Scan for the cell matching the given text and deliver its [X, Y] coordinate at center. 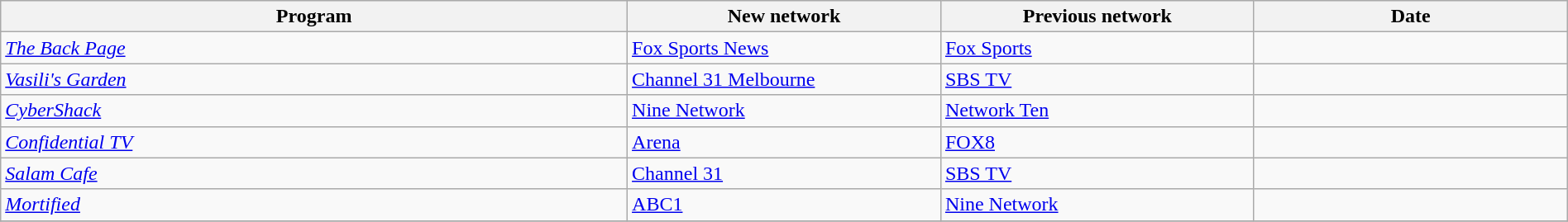
Arena [784, 142]
Program [314, 17]
Fox Sports News [784, 48]
Mortified [314, 205]
Date [1411, 17]
Network Ten [1097, 111]
Confidential TV [314, 142]
Previous network [1097, 17]
Channel 31 [784, 173]
ABC1 [784, 205]
New network [784, 17]
Fox Sports [1097, 48]
Vasili's Garden [314, 79]
Channel 31 Melbourne [784, 79]
CyberShack [314, 111]
The Back Page [314, 48]
Salam Cafe [314, 173]
FOX8 [1097, 142]
